For the text-containing cell, return its midpoint in (x, y) coordinate format. 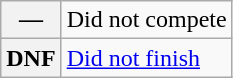
Did not finish (146, 58)
DNF (31, 58)
— (31, 20)
Did not compete (146, 20)
